Scan for the cell matching the given text and deliver its (x, y) coordinate at center. 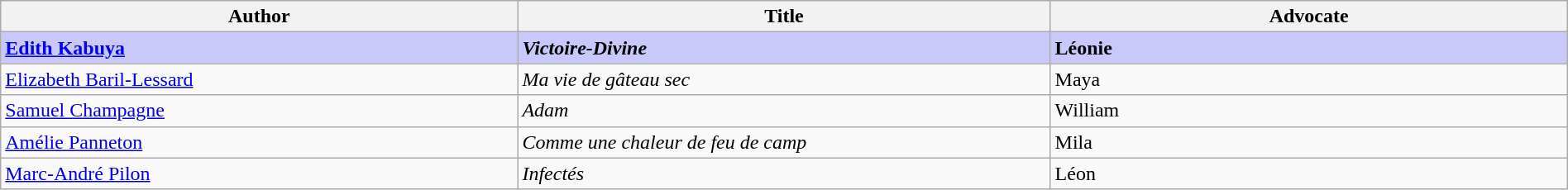
Maya (1308, 79)
Author (260, 17)
Mila (1308, 142)
Title (784, 17)
Edith Kabuya (260, 48)
Infectés (784, 173)
Elizabeth Baril-Lessard (260, 79)
Marc-André Pilon (260, 173)
Victoire-Divine (784, 48)
William (1308, 111)
Léonie (1308, 48)
Samuel Champagne (260, 111)
Comme une chaleur de feu de camp (784, 142)
Ma vie de gâteau sec (784, 79)
Adam (784, 111)
Advocate (1308, 17)
Amélie Panneton (260, 142)
Léon (1308, 173)
